Return (x, y) of the center of cell containing provided text 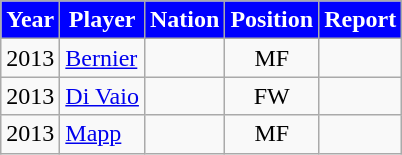
FW (272, 96)
Nation (184, 20)
Report (360, 20)
Year (30, 20)
Bernier (102, 58)
Mapp (102, 134)
Position (272, 20)
Di Vaio (102, 96)
Player (102, 20)
